Detect which cell encompasses the target text, then output its [X, Y] center coordinate. 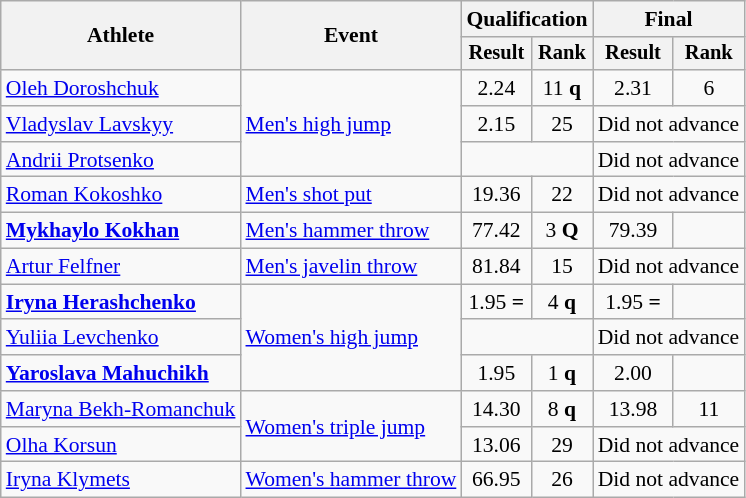
Roman Kokoshko [121, 195]
Women's triple jump [350, 426]
Women's hammer throw [350, 480]
Women's high jump [350, 338]
Andrii Protsenko [121, 160]
Mykhaylo Kokhan [121, 231]
19.36 [496, 195]
Men's shot put [350, 195]
1.95 [496, 373]
2.24 [496, 88]
Yaroslava Mahuchikh [121, 373]
25 [562, 124]
Oleh Doroshchuk [121, 88]
Vladyslav Lavskyy [121, 124]
15 [562, 267]
6 [708, 88]
8 q [562, 409]
3 Q [562, 231]
2.15 [496, 124]
29 [562, 445]
Men's high jump [350, 124]
22 [562, 195]
11 q [562, 88]
Qualification [526, 19]
Artur Felfner [121, 267]
Men's javelin throw [350, 267]
Olha Korsun [121, 445]
13.98 [634, 409]
Athlete [121, 36]
4 q [562, 302]
14.30 [496, 409]
1 q [562, 373]
Maryna Bekh-Romanchuk [121, 409]
66.95 [496, 480]
26 [562, 480]
2.31 [634, 88]
11 [708, 409]
13.06 [496, 445]
79.39 [634, 231]
Men's hammer throw [350, 231]
81.84 [496, 267]
Event [350, 36]
Final [669, 19]
77.42 [496, 231]
2.00 [634, 373]
Yuliia Levchenko [121, 338]
Iryna Herashchenko [121, 302]
Iryna Klymets [121, 480]
